Determine the [X, Y] coordinate at the center of the cell enclosing the given text.  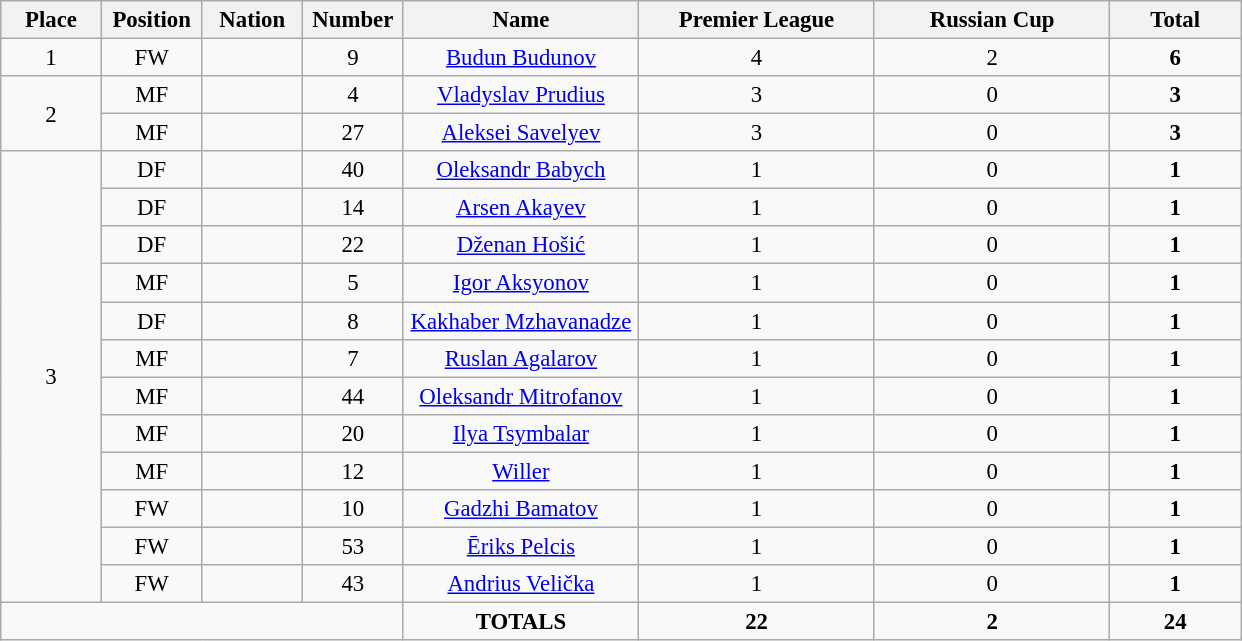
Gadzhi Bamatov [521, 509]
53 [354, 546]
43 [354, 584]
Igor Aksyonov [521, 283]
8 [354, 321]
24 [1176, 621]
7 [354, 358]
Number [354, 20]
Nation [252, 20]
Dženan Hošić [521, 245]
40 [354, 170]
12 [354, 471]
Arsen Akayev [521, 208]
Kakhaber Mzhavanadze [521, 321]
Premier League [757, 20]
Name [521, 20]
27 [354, 133]
9 [354, 58]
Ēriks Pelcis [521, 546]
Vladyslav Prudius [521, 95]
TOTALS [521, 621]
Budun Budunov [521, 58]
Place [52, 20]
Andrius Velička [521, 584]
5 [354, 283]
20 [354, 433]
6 [1176, 58]
Position [152, 20]
Ruslan Agalarov [521, 358]
44 [354, 396]
14 [354, 208]
Oleksandr Mitrofanov [521, 396]
Willer [521, 471]
Aleksei Savelyev [521, 133]
Ilya Tsymbalar [521, 433]
Oleksandr Babych [521, 170]
10 [354, 509]
Russian Cup [992, 20]
Total [1176, 20]
